Capture the cell that displays the provided text and extract its (X, Y) central coordinate. 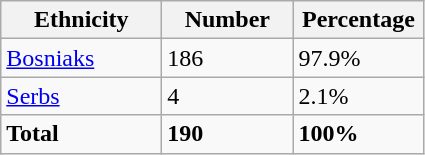
Serbs (82, 96)
Number (228, 20)
100% (358, 134)
190 (228, 134)
Percentage (358, 20)
4 (228, 96)
97.9% (358, 58)
Total (82, 134)
2.1% (358, 96)
186 (228, 58)
Bosniaks (82, 58)
Ethnicity (82, 20)
